Identify which cell holds the provided text, then report its (X, Y) central coordinate. 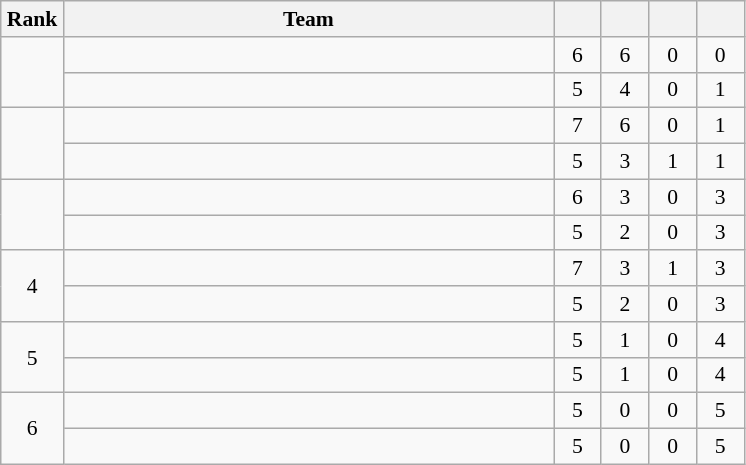
Rank (32, 19)
Team (308, 19)
